Return (x, y) of the center of cell containing provided text 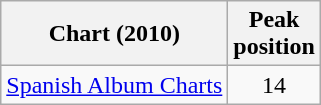
Chart (2010) (114, 34)
Peakposition (274, 34)
Spanish Album Charts (114, 85)
14 (274, 85)
